Output the [X, Y] coordinate of the center of the cell containing the given text.  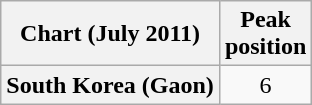
Peakposition [265, 34]
6 [265, 85]
Chart (July 2011) [110, 34]
South Korea (Gaon) [110, 85]
